Output the (x, y) coordinate of the center of the cell containing the given text.  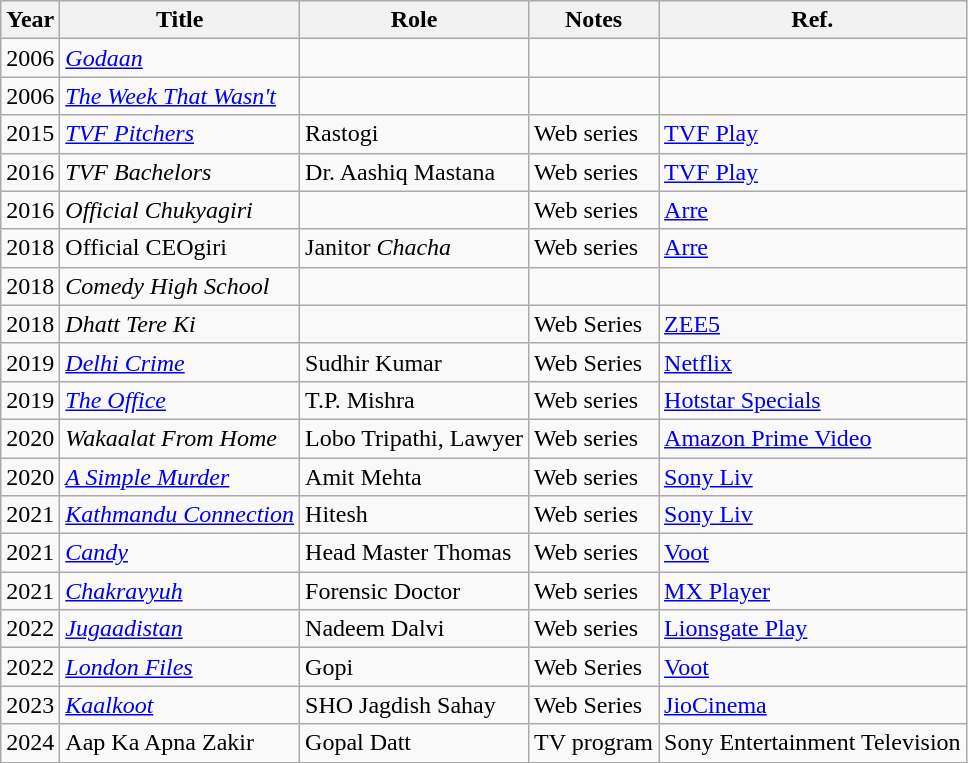
Lobo Tripathi, Lawyer (414, 438)
TVF Pitchers (180, 134)
Jugaadistan (180, 629)
A Simple Murder (180, 477)
Nadeem Dalvi (414, 629)
The Week That Wasn't (180, 96)
Lionsgate Play (813, 629)
Official CEOgiri (180, 248)
TV program (594, 743)
Official Chukyagiri (180, 210)
Dhatt Tere Ki (180, 324)
Kathmandu Connection (180, 515)
Rastogi (414, 134)
T.P. Mishra (414, 400)
Hotstar Specials (813, 400)
Aap Ka Apna Zakir (180, 743)
Janitor Chacha (414, 248)
Role (414, 20)
Hitesh (414, 515)
Amazon Prime Video (813, 438)
Comedy High School (180, 286)
MX Player (813, 591)
Head Master Thomas (414, 553)
Amit Mehta (414, 477)
2015 (30, 134)
ZEE5 (813, 324)
Delhi Crime (180, 362)
Chakravyuh (180, 591)
Ref. (813, 20)
TVF Bachelors (180, 172)
Sudhir Kumar (414, 362)
Netflix (813, 362)
JioCinema (813, 705)
2024 (30, 743)
Year (30, 20)
Forensic Doctor (414, 591)
Title (180, 20)
The Office (180, 400)
Godaan (180, 58)
Candy (180, 553)
Wakaalat From Home (180, 438)
Sony Entertainment Television (813, 743)
Gopal Datt (414, 743)
SHO Jagdish Sahay (414, 705)
London Files (180, 667)
Kaalkoot (180, 705)
Gopi (414, 667)
Notes (594, 20)
2023 (30, 705)
Dr. Aashiq Mastana (414, 172)
